Locate the cell with the specified text and output its (X, Y) center coordinate. 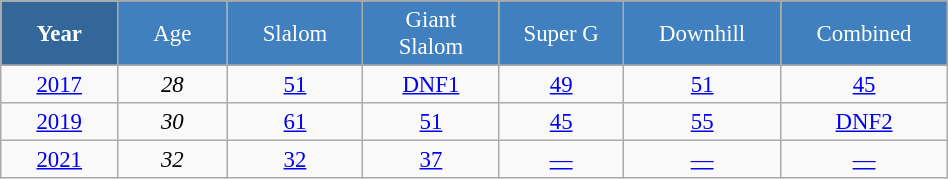
Super G (562, 34)
Age (172, 34)
2017 (60, 85)
30 (172, 122)
37 (431, 160)
55 (702, 122)
GiantSlalom (431, 34)
28 (172, 85)
Year (60, 34)
2019 (60, 122)
DNF1 (431, 85)
Combined (864, 34)
49 (562, 85)
Slalom (295, 34)
61 (295, 122)
Downhill (702, 34)
DNF2 (864, 122)
2021 (60, 160)
